Identify which cell holds the provided text, then report its [x, y] central coordinate. 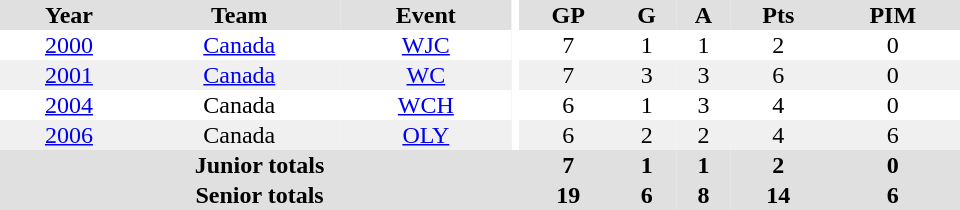
2000 [69, 45]
PIM [893, 15]
2006 [69, 135]
14 [778, 195]
WJC [426, 45]
19 [568, 195]
GP [568, 15]
Pts [778, 15]
2001 [69, 75]
Junior totals [260, 165]
Event [426, 15]
Senior totals [260, 195]
G [646, 15]
Team [240, 15]
2004 [69, 105]
A [704, 15]
WC [426, 75]
8 [704, 195]
Year [69, 15]
WCH [426, 105]
OLY [426, 135]
